Determine the [X, Y] coordinate at the center of the cell enclosing the given text.  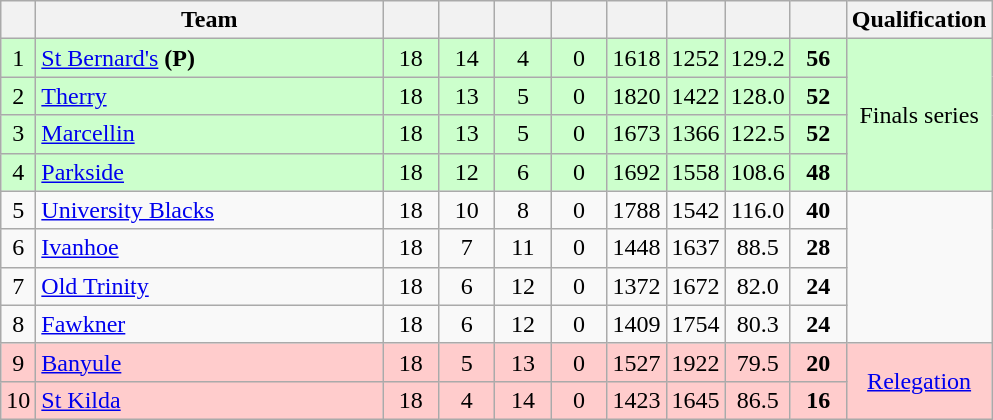
Team [210, 20]
Relegation [919, 381]
1527 [636, 362]
1448 [636, 248]
1645 [696, 400]
1372 [636, 286]
1692 [636, 172]
88.5 [758, 248]
80.3 [758, 324]
1672 [696, 286]
Finals series [919, 115]
28 [818, 248]
1788 [636, 210]
108.6 [758, 172]
11 [523, 248]
Qualification [919, 20]
79.5 [758, 362]
Old Trinity [210, 286]
3 [18, 134]
9 [18, 362]
1252 [696, 58]
Fawkner [210, 324]
1422 [696, 96]
St Kilda [210, 400]
82.0 [758, 286]
128.0 [758, 96]
1423 [636, 400]
University Blacks [210, 210]
116.0 [758, 210]
Parkside [210, 172]
1922 [696, 362]
1754 [696, 324]
20 [818, 362]
2 [18, 96]
122.5 [758, 134]
1820 [636, 96]
16 [818, 400]
1542 [696, 210]
48 [818, 172]
129.2 [758, 58]
Therry [210, 96]
56 [818, 58]
St Bernard's (P) [210, 58]
Marcellin [210, 134]
1673 [636, 134]
86.5 [758, 400]
Ivanhoe [210, 248]
40 [818, 210]
1558 [696, 172]
1 [18, 58]
Banyule [210, 362]
1618 [636, 58]
1409 [636, 324]
1366 [696, 134]
1637 [696, 248]
